Search for the cell housing the specified text and yield its [X, Y] center coordinate. 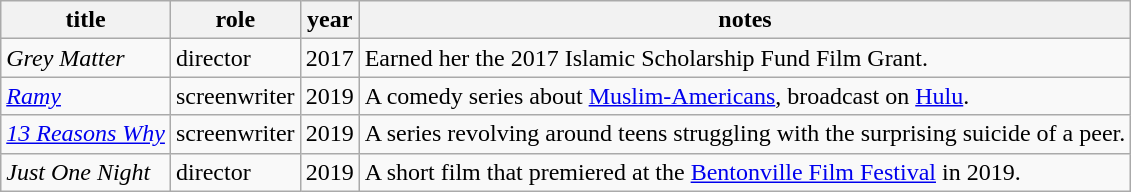
Grey Matter [86, 58]
year [330, 20]
role [235, 20]
Ramy [86, 96]
13 Reasons Why [86, 134]
notes [745, 20]
A series revolving around teens struggling with the surprising suicide of a peer. [745, 134]
Just One Night [86, 172]
A short film that premiered at the Bentonville Film Festival in 2019. [745, 172]
Earned her the 2017 Islamic Scholarship Fund Film Grant. [745, 58]
title [86, 20]
2017 [330, 58]
A comedy series about Muslim-Americans, broadcast on Hulu. [745, 96]
